Locate the cell with the specified text and output its [X, Y] center coordinate. 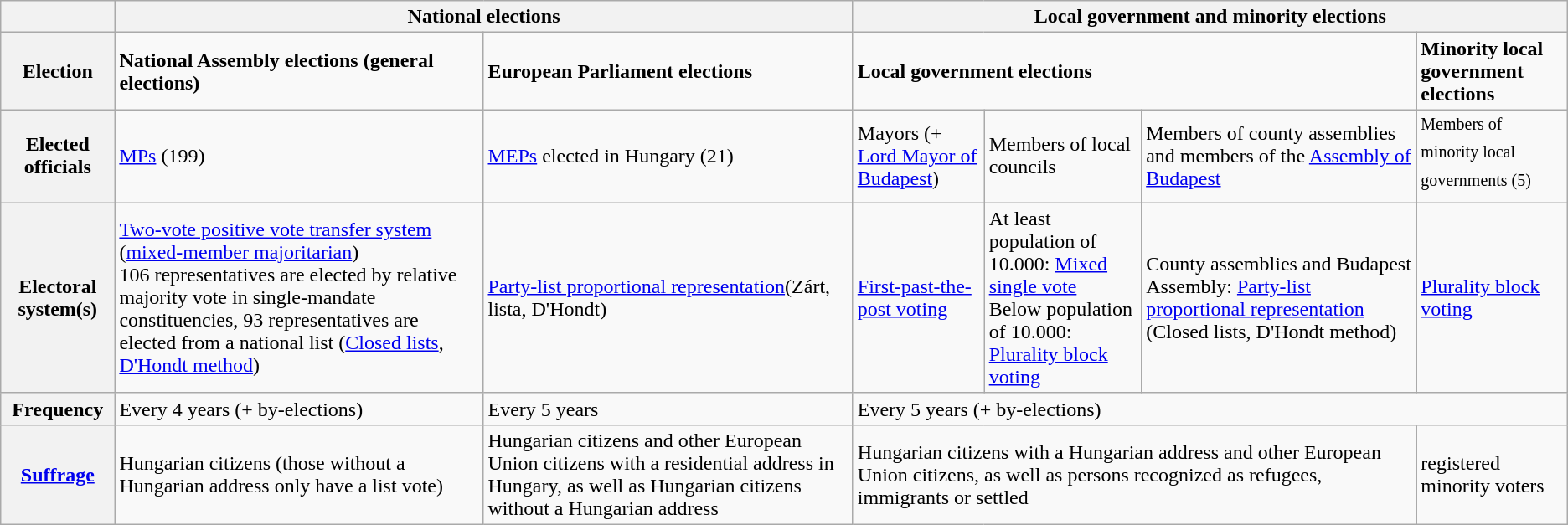
Local government elections [1134, 71]
Election [58, 71]
Electoral system(s) [58, 298]
Every 5 years [668, 409]
Mayors (+ Lord Mayor of Budapest) [918, 157]
Every 5 years (+ by-elections) [1210, 409]
National Assembly elections (general elections) [299, 71]
Members of county assemblies and members of the Assembly of Budapest [1279, 157]
European Parliament elections [668, 71]
Members of minority local governments (5) [1492, 157]
National elections [484, 17]
Hungarian citizens with a Hungarian address and other European Union citizens, as well as persons recognized as refugees, immigrants or settled [1134, 476]
Frequency [58, 409]
MPs (199) [299, 157]
Plurality block voting [1492, 298]
At least population of 10.000: Mixed single voteBelow population of 10.000: Plurality block voting [1063, 298]
Members of local councils [1063, 157]
Hungarian citizens (those without a Hungarian address only have a list vote) [299, 476]
Suffrage [58, 476]
MEPs elected in Hungary (21) [668, 157]
Every 4 years (+ by-elections) [299, 409]
Local government and minority elections [1210, 17]
Hungarian citizens and other European Union citizens with a residential address in Hungary, as well as Hungarian citizens without a Hungarian address [668, 476]
Party-list proportional representation(Zárt, lista, D'Hondt) [668, 298]
First-past-the-post voting [918, 298]
registered minority voters [1492, 476]
Minority local government elections [1492, 71]
County assemblies and Budapest Assembly: Party-list proportional representation (Closed lists, D'Hondt method) [1279, 298]
Elected officials [58, 157]
